Find where the given text appears and provide that cell's center as (x, y) coordinate. 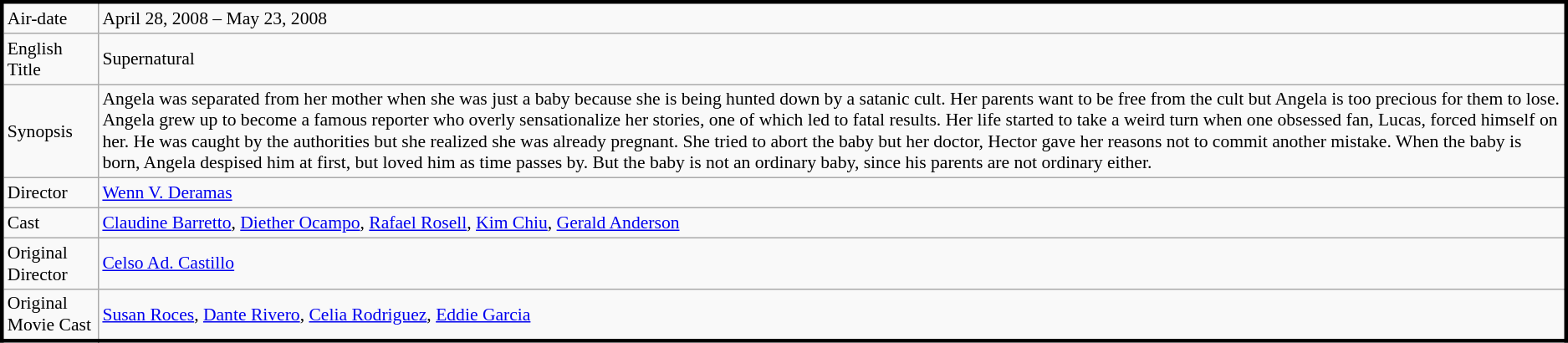
Director (50, 193)
Celso Ad. Castillo (831, 263)
Original Movie Cast (50, 315)
Original Director (50, 263)
April 28, 2008 – May 23, 2008 (831, 18)
Synopsis (50, 131)
Cast (50, 223)
English Title (50, 59)
Supernatural (831, 59)
Susan Roces, Dante Rivero, Celia Rodriguez, Eddie Garcia (831, 315)
Wenn V. Deramas (831, 193)
Air-date (50, 18)
Claudine Barretto, Diether Ocampo, Rafael Rosell, Kim Chiu, Gerald Anderson (831, 223)
